Capture the cell that displays the provided text and extract its [X, Y] central coordinate. 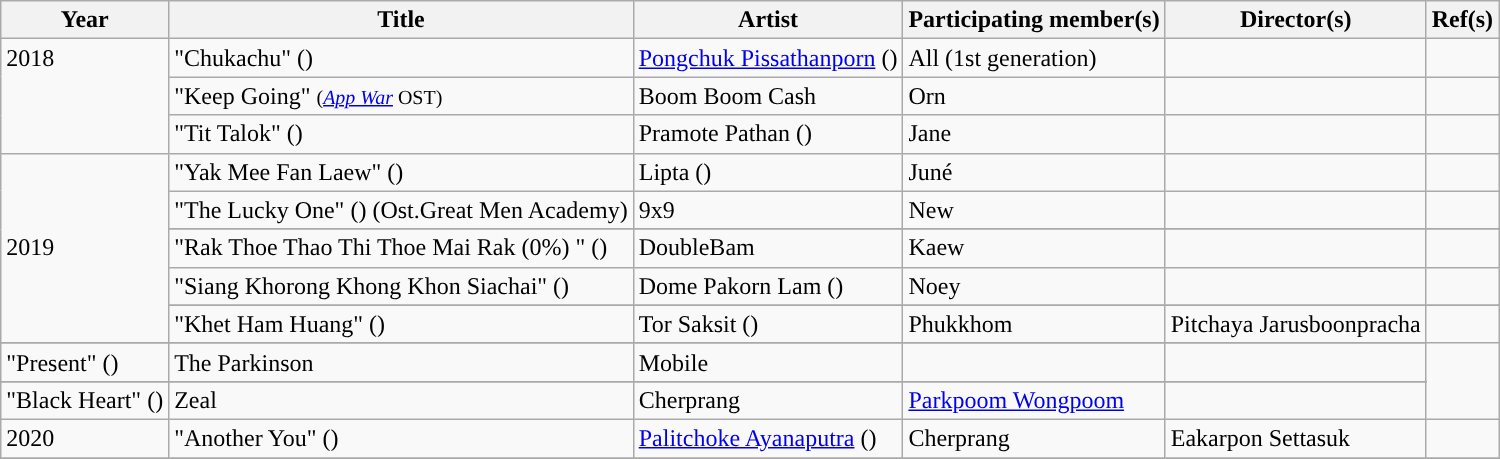
Mobile [768, 362]
"Another You" () [402, 438]
2018 [85, 96]
"Khet Ham Huang" () [402, 324]
Zeal [402, 400]
2020 [85, 438]
"Present" () [85, 362]
Juné [1034, 172]
Director(s) [1296, 20]
"Siang Khorong Khong Khon Siachai" () [402, 286]
Title [402, 20]
Parkpoom Wongpoom [1034, 400]
9x9 [768, 210]
"Black Heart" () [85, 400]
Noey [1034, 286]
2019 [85, 248]
Eakarpon Settasuk [1296, 438]
Pitchaya Jarusboonpracha [1296, 324]
"Tit Talok" () [402, 134]
"Keep Going" (App War OST) [402, 96]
Kaew [1034, 248]
Phukkhom [1034, 324]
The Parkinson [402, 362]
Tor Saksit () [768, 324]
Ref(s) [1462, 20]
Boom Boom Cash [768, 96]
Year [85, 20]
Pongchuk Pissathanporn () [768, 58]
"Chukachu" () [402, 58]
Orn [1034, 96]
Palitchoke Ayanaputra () [768, 438]
New [1034, 210]
Dome Pakorn Lam () [768, 286]
All (1st generation) [1034, 58]
Participating member(s) [1034, 20]
Lipta () [768, 172]
Jane [1034, 134]
"Rak Thoe Thao Thi Thoe Mai Rak (0%) " () [402, 248]
DoubleBam [768, 248]
Pramote Pathan () [768, 134]
"The Lucky One" () (Ost.Great Men Academy) [402, 210]
"Yak Mee Fan Laew" () [402, 172]
Artist [768, 20]
